Determine the (X, Y) coordinate at the center of the cell enclosing the given text.  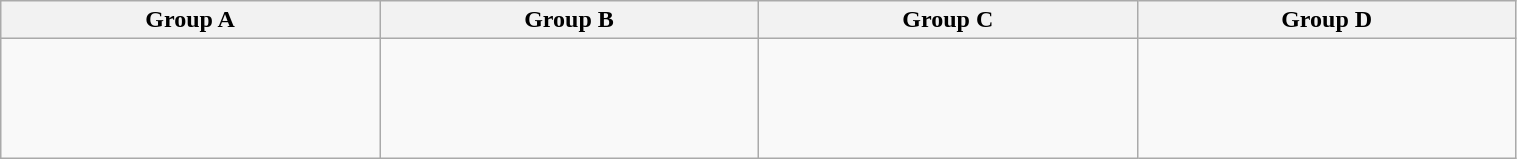
Group B (570, 20)
Group C (948, 20)
Group D (1326, 20)
Group A (190, 20)
